Find where the given text appears and provide that cell's center as [x, y] coordinate. 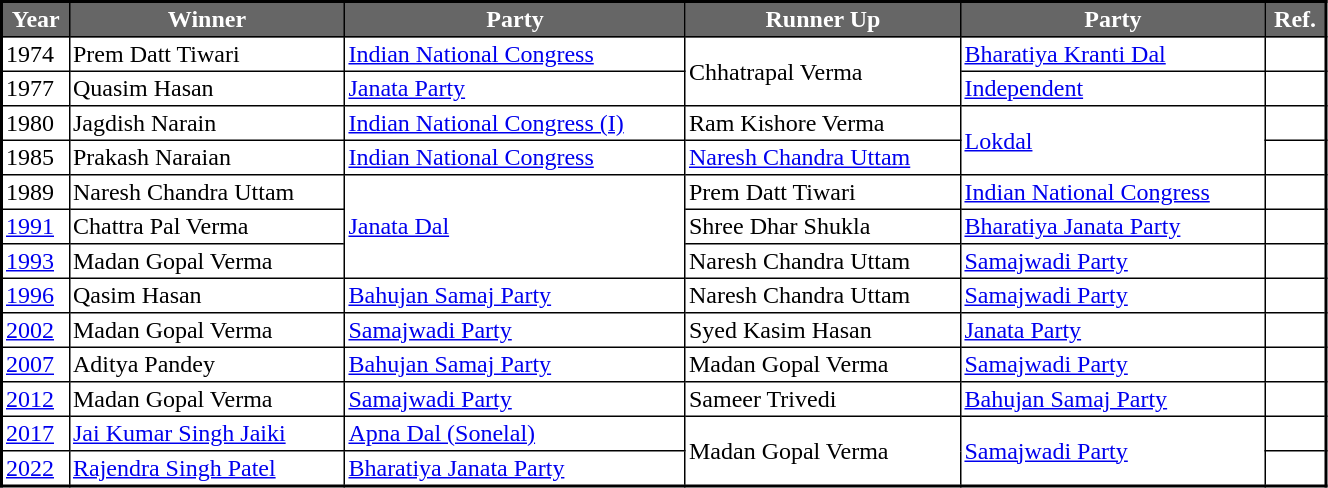
2017 [36, 433]
1974 [36, 54]
Shree Dhar Shukla [822, 226]
1993 [36, 261]
Lokdal [1113, 140]
2007 [36, 364]
Aditya Pandey [206, 364]
2012 [36, 399]
Bharatiya Kranti Dal [1113, 54]
Year [36, 20]
1989 [36, 192]
1980 [36, 123]
Quasim Hasan [206, 88]
Rajendra Singh Patel [206, 468]
Independent [1113, 88]
Runner Up [822, 20]
Winner [206, 20]
2002 [36, 330]
Prakash Naraian [206, 157]
Sameer Trivedi [822, 399]
Chattra Pal Verma [206, 226]
1991 [36, 226]
Syed Kasim Hasan [822, 330]
Indian National Congress (I) [516, 123]
Jai Kumar Singh Jaiki [206, 433]
Chhatrapal Verma [822, 72]
Ref. [1296, 20]
1996 [36, 295]
Ram Kishore Verma [822, 123]
Qasim Hasan [206, 295]
Jagdish Narain [206, 123]
1977 [36, 88]
1985 [36, 157]
Apna Dal (Sonelal) [516, 433]
Janata Dal [516, 227]
2022 [36, 468]
